Find where the given text appears and provide that cell's center as [X, Y] coordinate. 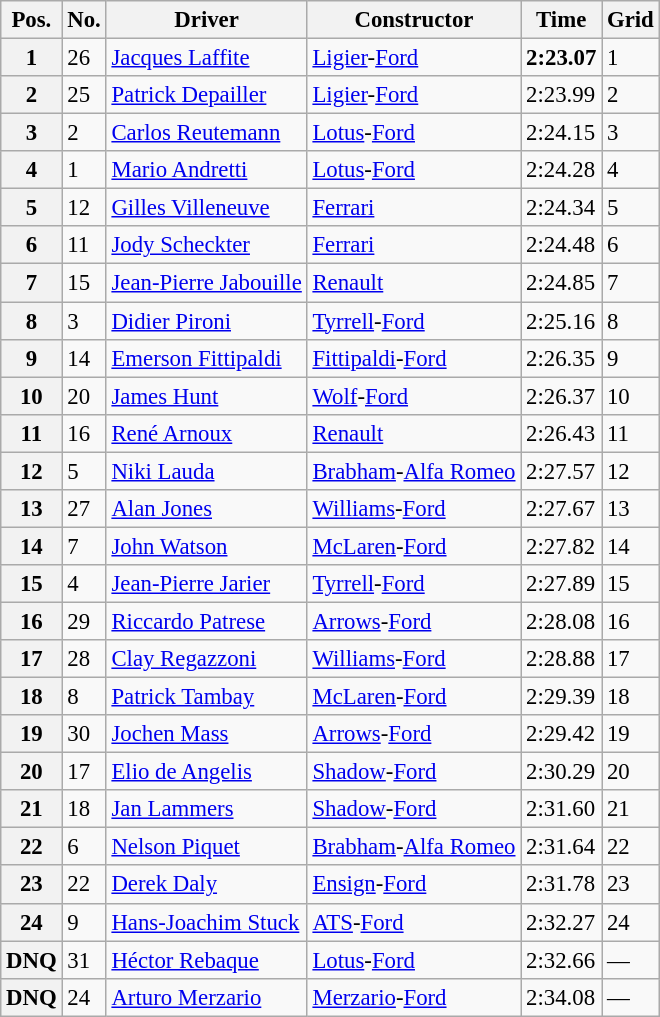
2:24.48 [562, 245]
31 [84, 960]
Hans-Joachim Stuck [206, 922]
No. [84, 20]
Fittipaldi-Ford [414, 358]
2:32.66 [562, 960]
2:31.78 [562, 885]
Ensign-Ford [414, 885]
2:26.37 [562, 396]
2:24.15 [562, 133]
Patrick Tambay [206, 697]
2:29.42 [562, 734]
2:23.99 [562, 95]
2:27.57 [562, 471]
2:24.28 [562, 170]
Driver [206, 20]
2:28.88 [562, 659]
Arturo Merzario [206, 997]
Didier Pironi [206, 321]
Jean-Pierre Jarier [206, 584]
2:24.85 [562, 283]
29 [84, 621]
Mario Andretti [206, 170]
Jacques Laffite [206, 58]
Alan Jones [206, 509]
Gilles Villeneuve [206, 208]
Riccardo Patrese [206, 621]
2:29.39 [562, 697]
2:26.43 [562, 433]
2:24.34 [562, 208]
Niki Lauda [206, 471]
Jochen Mass [206, 734]
2:25.16 [562, 321]
25 [84, 95]
Jody Scheckter [206, 245]
2:34.08 [562, 997]
2:27.89 [562, 584]
Merzario-Ford [414, 997]
Clay Regazzoni [206, 659]
John Watson [206, 546]
Pos. [32, 20]
26 [84, 58]
28 [84, 659]
2:26.35 [562, 358]
30 [84, 734]
2:27.82 [562, 546]
2:31.64 [562, 847]
James Hunt [206, 396]
Wolf-Ford [414, 396]
René Arnoux [206, 433]
Nelson Piquet [206, 847]
Emerson Fittipaldi [206, 358]
2:28.08 [562, 621]
Jean-Pierre Jabouille [206, 283]
Héctor Rebaque [206, 960]
ATS-Ford [414, 922]
Jan Lammers [206, 809]
2:32.27 [562, 922]
Constructor [414, 20]
Grid [630, 20]
Patrick Depailler [206, 95]
2:31.60 [562, 809]
Time [562, 20]
27 [84, 509]
Elio de Angelis [206, 772]
2:27.67 [562, 509]
2:23.07 [562, 58]
Carlos Reutemann [206, 133]
2:30.29 [562, 772]
Derek Daly [206, 885]
